Identify which cell holds the provided text, then report its [x, y] central coordinate. 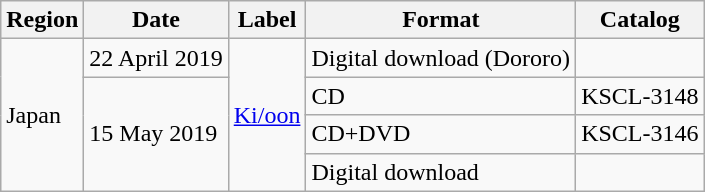
CD [441, 96]
Catalog [640, 20]
Region [42, 20]
Format [441, 20]
Date [156, 20]
CD+DVD [441, 134]
Ki/oon [267, 115]
Digital download [441, 172]
Digital download (Dororo) [441, 58]
Label [267, 20]
22 April 2019 [156, 58]
15 May 2019 [156, 134]
KSCL-3146 [640, 134]
Japan [42, 115]
KSCL-3148 [640, 96]
